Return [X, Y] of the center of cell containing provided text 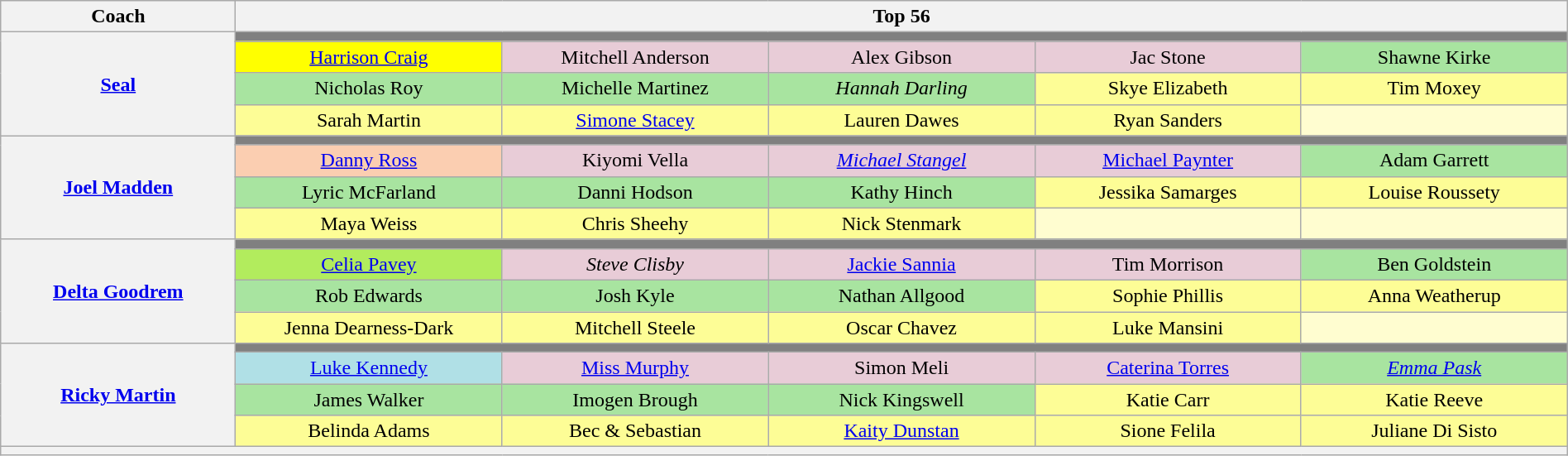
Coach [118, 17]
Kaity Dunstan [901, 431]
Adam Garrett [1434, 161]
Caterina Torres [1168, 368]
Jac Stone [1168, 57]
Kiyomi Vella [635, 161]
Simone Stacey [635, 120]
Sarah Martin [369, 120]
Maya Weiss [369, 223]
Rob Edwards [369, 295]
Anna Weatherup [1434, 295]
Top 56 [901, 17]
Imogen Brough [635, 400]
Jessika Samarges [1168, 192]
Joel Madden [118, 187]
Emma Pask [1434, 368]
Mitchell Steele [635, 327]
Danni Hodson [635, 192]
Nick Stenmark [901, 223]
Bec & Sebastian [635, 431]
Ricky Martin [118, 396]
Lauren Dawes [901, 120]
Tim Morrison [1168, 264]
Jackie Sannia [901, 264]
Luke Kennedy [369, 368]
Skye Elizabeth [1168, 89]
Lyric McFarland [369, 192]
James Walker [369, 400]
Ben Goldstein [1434, 264]
Michael Paynter [1168, 161]
Louise Roussety [1434, 192]
Luke Mansini [1168, 327]
Harrison Craig [369, 57]
Celia Pavey [369, 264]
Chris Sheehy [635, 223]
Belinda Adams [369, 431]
Katie Carr [1168, 400]
Nicholas Roy [369, 89]
Miss Murphy [635, 368]
Katie Reeve [1434, 400]
Michael Stangel [901, 161]
Hannah Darling [901, 89]
Josh Kyle [635, 295]
Juliane Di Sisto [1434, 431]
Simon Meli [901, 368]
Shawne Kirke [1434, 57]
Seal [118, 84]
Ryan Sanders [1168, 120]
Danny Ross [369, 161]
Michelle Martinez [635, 89]
Oscar Chavez [901, 327]
Alex Gibson [901, 57]
Sophie Phillis [1168, 295]
Kathy Hinch [901, 192]
Jenna Dearness-Dark [369, 327]
Delta Goodrem [118, 291]
Sione Felila [1168, 431]
Tim Moxey [1434, 89]
Nathan Allgood [901, 295]
Mitchell Anderson [635, 57]
Nick Kingswell [901, 400]
Steve Clisby [635, 264]
